Scan for the cell matching the given text and deliver its [x, y] coordinate at center. 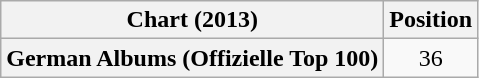
German Albums (Offizielle Top 100) [192, 58]
Chart (2013) [192, 20]
36 [431, 58]
Position [431, 20]
